Pinpoint the cell where the given text exists, returning its [x, y] midpoint coordinate. 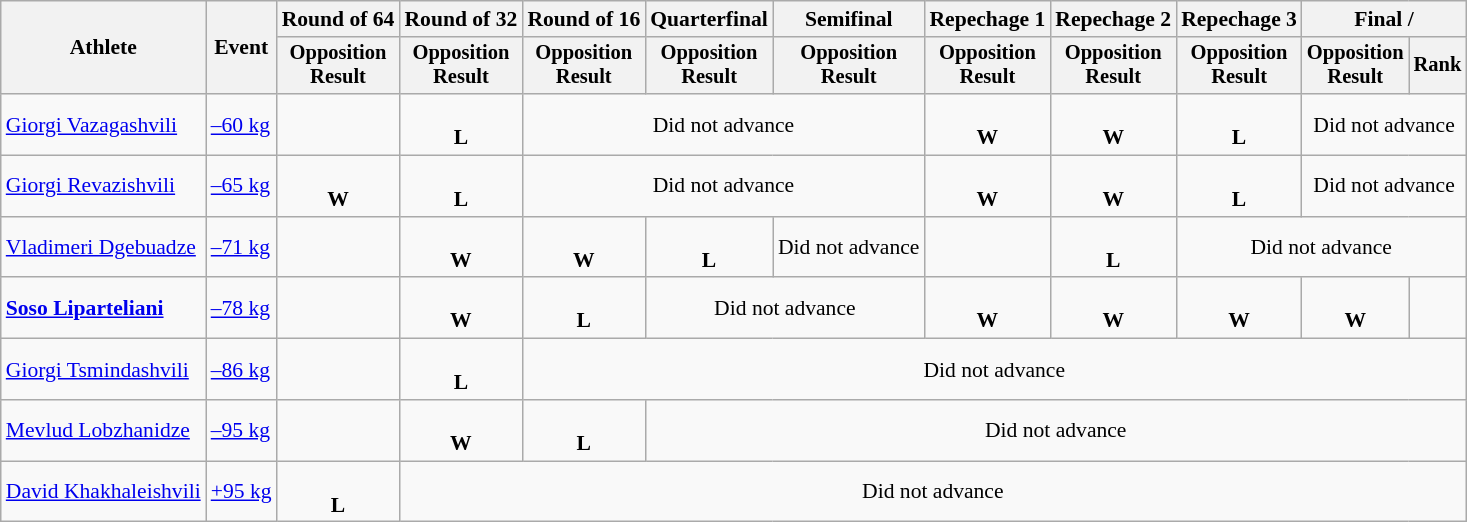
Quarterfinal [709, 19]
Final / [1384, 19]
Vladimeri Dgebuadze [104, 248]
Rank [1438, 66]
–65 kg [242, 186]
Repechage 1 [987, 19]
Round of 32 [460, 19]
Round of 16 [584, 19]
+95 kg [242, 492]
–60 kg [242, 124]
David Khakhaleishvili [104, 492]
Event [242, 48]
Athlete [104, 48]
–86 kg [242, 370]
–71 kg [242, 248]
–95 kg [242, 430]
Giorgi Vazagashvili [104, 124]
Round of 64 [338, 19]
Soso Liparteliani [104, 308]
Mevlud Lobzhanidze [104, 430]
Giorgi Tsmindashvili [104, 370]
Giorgi Revazishvili [104, 186]
Repechage 2 [1113, 19]
Repechage 3 [1239, 19]
–78 kg [242, 308]
Semifinal [849, 19]
